Extract the [X, Y] coordinate from the center of the cell holding the provided text.  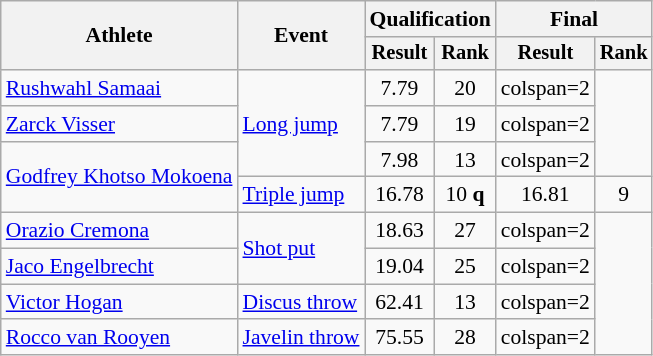
Rocco van Rooyen [120, 338]
Rushwahl Samaai [120, 88]
Victor Hogan [120, 302]
28 [464, 338]
Long jump [300, 124]
10 q [464, 195]
62.41 [400, 302]
27 [464, 231]
19.04 [400, 267]
Qualification [430, 19]
25 [464, 267]
Athlete [120, 36]
18.63 [400, 231]
Discus throw [300, 302]
Javelin throw [300, 338]
20 [464, 88]
Zarck Visser [120, 124]
Final [574, 19]
7.98 [400, 160]
Event [300, 36]
9 [624, 195]
16.81 [546, 195]
19 [464, 124]
Orazio Cremona [120, 231]
Godfrey Khotso Mokoena [120, 178]
Jaco Engelbrecht [120, 267]
Shot put [300, 248]
75.55 [400, 338]
16.78 [400, 195]
Triple jump [300, 195]
